Determine the [x, y] coordinate at the center of the cell enclosing the given text.  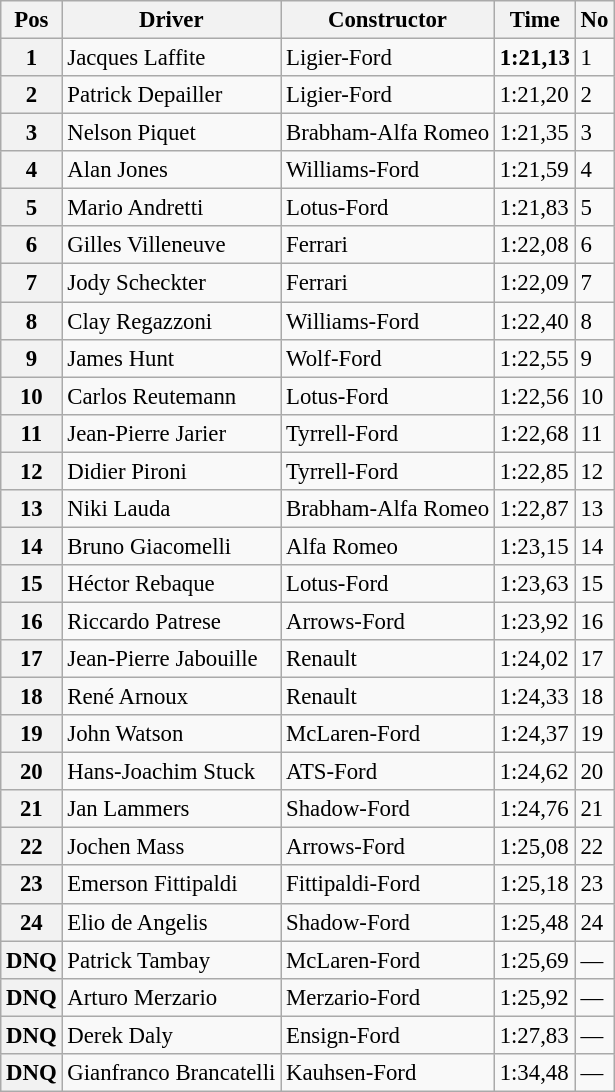
Hans-Joachim Stuck [172, 772]
1:25,48 [534, 922]
1:22,40 [534, 321]
Jochen Mass [172, 847]
Niki Lauda [172, 509]
Gilles Villeneuve [172, 245]
1:22,87 [534, 509]
1:24,02 [534, 659]
Clay Regazzoni [172, 321]
Riccardo Patrese [172, 621]
Kauhsen-Ford [388, 1073]
Jean-Pierre Jarier [172, 433]
1:24,33 [534, 697]
Derek Daly [172, 1035]
Constructor [388, 20]
Alan Jones [172, 170]
1:21,59 [534, 170]
1:22,85 [534, 471]
1:21,83 [534, 208]
James Hunt [172, 358]
No [594, 20]
1:22,09 [534, 283]
1:22,55 [534, 358]
Ensign-Ford [388, 1035]
Jacques Laffite [172, 58]
1:24,37 [534, 734]
ATS-Ford [388, 772]
Emerson Fittipaldi [172, 885]
Driver [172, 20]
Wolf-Ford [388, 358]
Gianfranco Brancatelli [172, 1073]
1:24,76 [534, 809]
Mario Andretti [172, 208]
Didier Pironi [172, 471]
Jody Scheckter [172, 283]
1:23,63 [534, 584]
Nelson Piquet [172, 133]
1:24,62 [534, 772]
John Watson [172, 734]
Patrick Tambay [172, 960]
1:25,69 [534, 960]
1:22,56 [534, 396]
1:25,92 [534, 997]
Pos [32, 20]
Bruno Giacomelli [172, 546]
1:34,48 [534, 1073]
1:21,20 [534, 95]
Jan Lammers [172, 809]
Jean-Pierre Jabouille [172, 659]
1:21,13 [534, 58]
Fittipaldi-Ford [388, 885]
Time [534, 20]
1:22,08 [534, 245]
1:27,83 [534, 1035]
Carlos Reutemann [172, 396]
1:23,15 [534, 546]
1:21,35 [534, 133]
Elio de Angelis [172, 922]
Merzario-Ford [388, 997]
1:25,08 [534, 847]
Arturo Merzario [172, 997]
1:23,92 [534, 621]
Alfa Romeo [388, 546]
René Arnoux [172, 697]
Héctor Rebaque [172, 584]
1:25,18 [534, 885]
1:22,68 [534, 433]
Patrick Depailler [172, 95]
